From the cell containing the given text, extract its center point as (X, Y) coordinate. 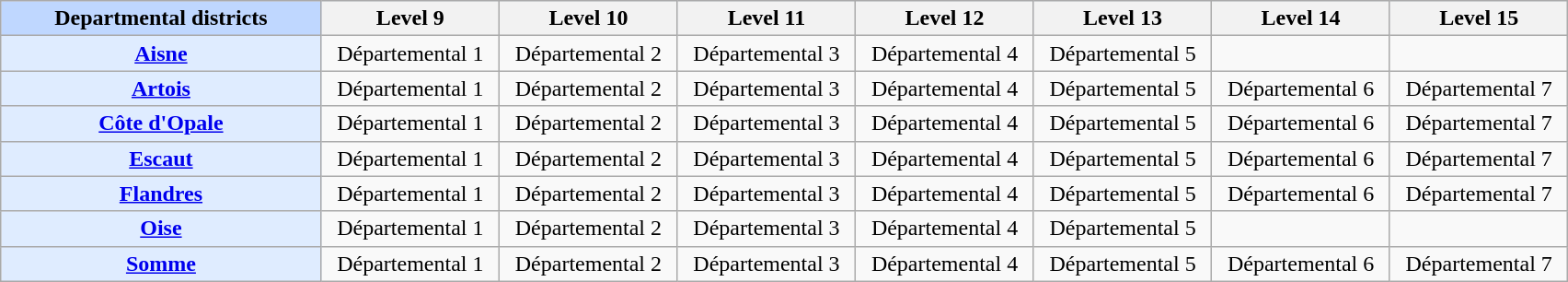
Aisne (161, 53)
Flandres (161, 194)
Level 13 (1123, 18)
Artois (161, 88)
Oise (161, 229)
Level 14 (1301, 18)
Escaut (161, 159)
Level 12 (945, 18)
Level 9 (410, 18)
Level 11 (767, 18)
Côte d'Opale (161, 123)
Departmental districts (161, 18)
Level 15 (1479, 18)
Somme (161, 264)
Level 10 (589, 18)
